For the text-containing cell, return its midpoint in (X, Y) coordinate format. 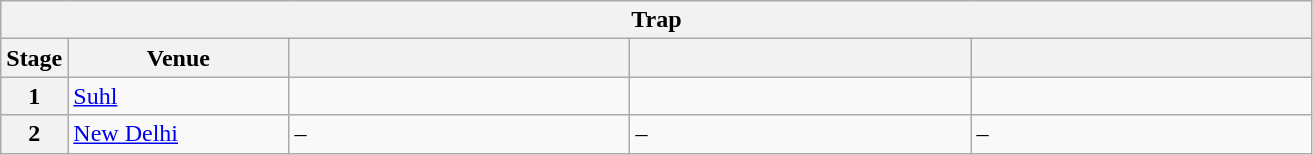
New Delhi (178, 134)
Stage (34, 58)
Venue (178, 58)
2 (34, 134)
Suhl (178, 96)
Trap (656, 20)
1 (34, 96)
